Capture the cell that displays the provided text and extract its [X, Y] central coordinate. 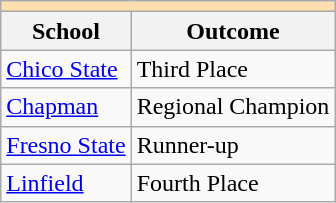
Outcome [233, 31]
Chapman [66, 107]
Third Place [233, 69]
Regional Champion [233, 107]
Fresno State [66, 145]
Linfield [66, 183]
Runner-up [233, 145]
Chico State [66, 69]
School [66, 31]
Fourth Place [233, 183]
